Search for the cell housing the specified text and yield its [X, Y] center coordinate. 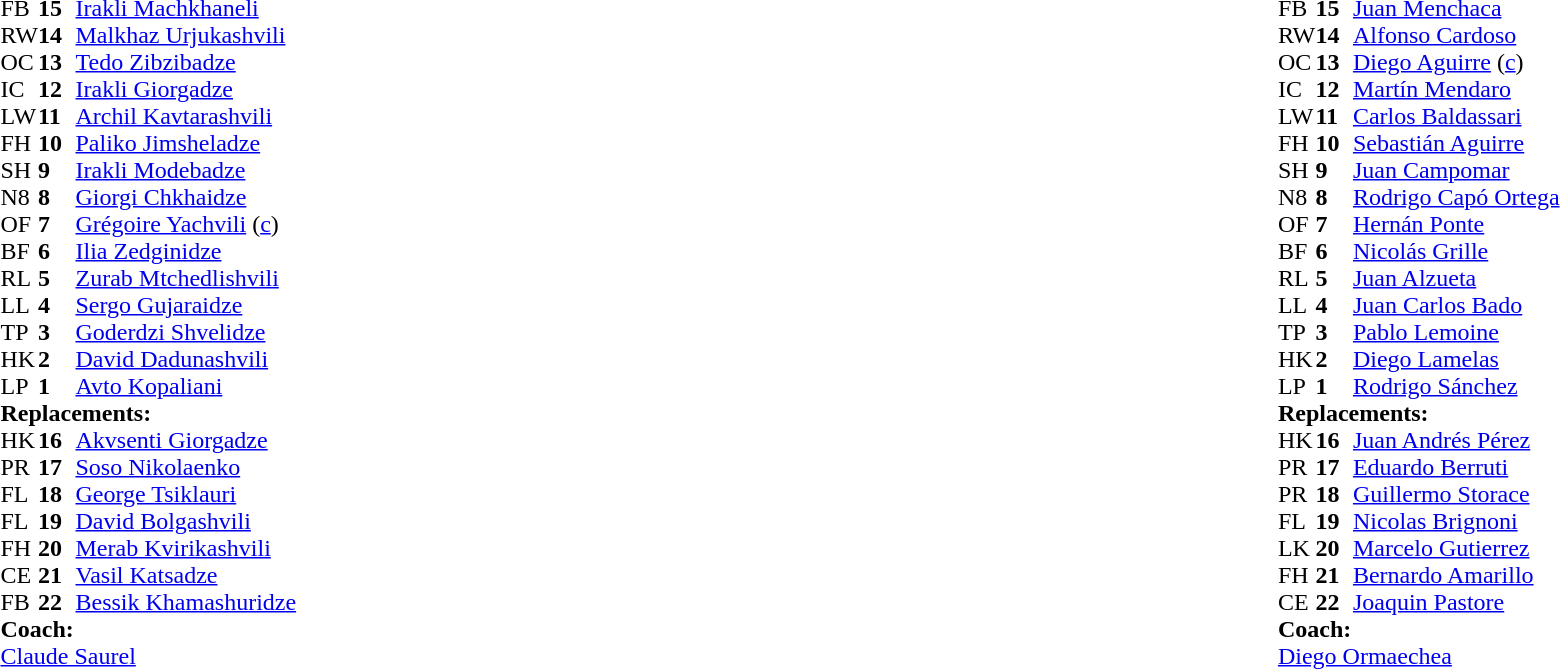
Diego Ormaechea [1419, 656]
Alfonso Cardoso [1456, 36]
Pablo Lemoine [1456, 332]
Joaquin Pastore [1456, 602]
Soso Nikolaenko [186, 468]
David Dadunashvili [186, 360]
Akvsenti Giorgadze [186, 440]
Sergo Gujaraidze [186, 306]
Avto Kopaliani [186, 386]
Eduardo Berruti [1456, 468]
Claude Saurel [148, 656]
Grégoire Yachvili (c) [186, 224]
Juan Andrés Pérez [1456, 440]
Paliko Jimsheladze [186, 144]
Sebastián Aguirre [1456, 144]
Juan Carlos Bado [1456, 306]
Rodrigo Sánchez [1456, 386]
Bernardo Amarillo [1456, 576]
Bessik Khamashuridze [186, 602]
Goderdzi Shvelidze [186, 332]
Archil Kavtarashvili [186, 116]
Guillermo Storace [1456, 494]
Diego Aguirre (c) [1456, 62]
Juan Campomar [1456, 170]
Irakli Modebadze [186, 170]
Carlos Baldassari [1456, 116]
Diego Lamelas [1456, 360]
George Tsiklauri [186, 494]
Irakli Giorgadze [186, 90]
Nicolas Brignoni [1456, 522]
Giorgi Chkhaidze [186, 198]
Zurab Mtchedlishvili [186, 278]
Hernán Ponte [1456, 224]
Marcelo Gutierrez [1456, 548]
Juan Alzueta [1456, 278]
LK [1297, 548]
Vasil Katsadze [186, 576]
Ilia Zedginidze [186, 252]
David Bolgashvili [186, 522]
Merab Kvirikashvili [186, 548]
Nicolás Grille [1456, 252]
Martín Mendaro [1456, 90]
Rodrigo Capó Ortega [1456, 198]
Tedo Zibzibadze [186, 62]
FB [19, 602]
Malkhaz Urjukashvili [186, 36]
